Output the [X, Y] coordinate of the center of the cell containing the given text.  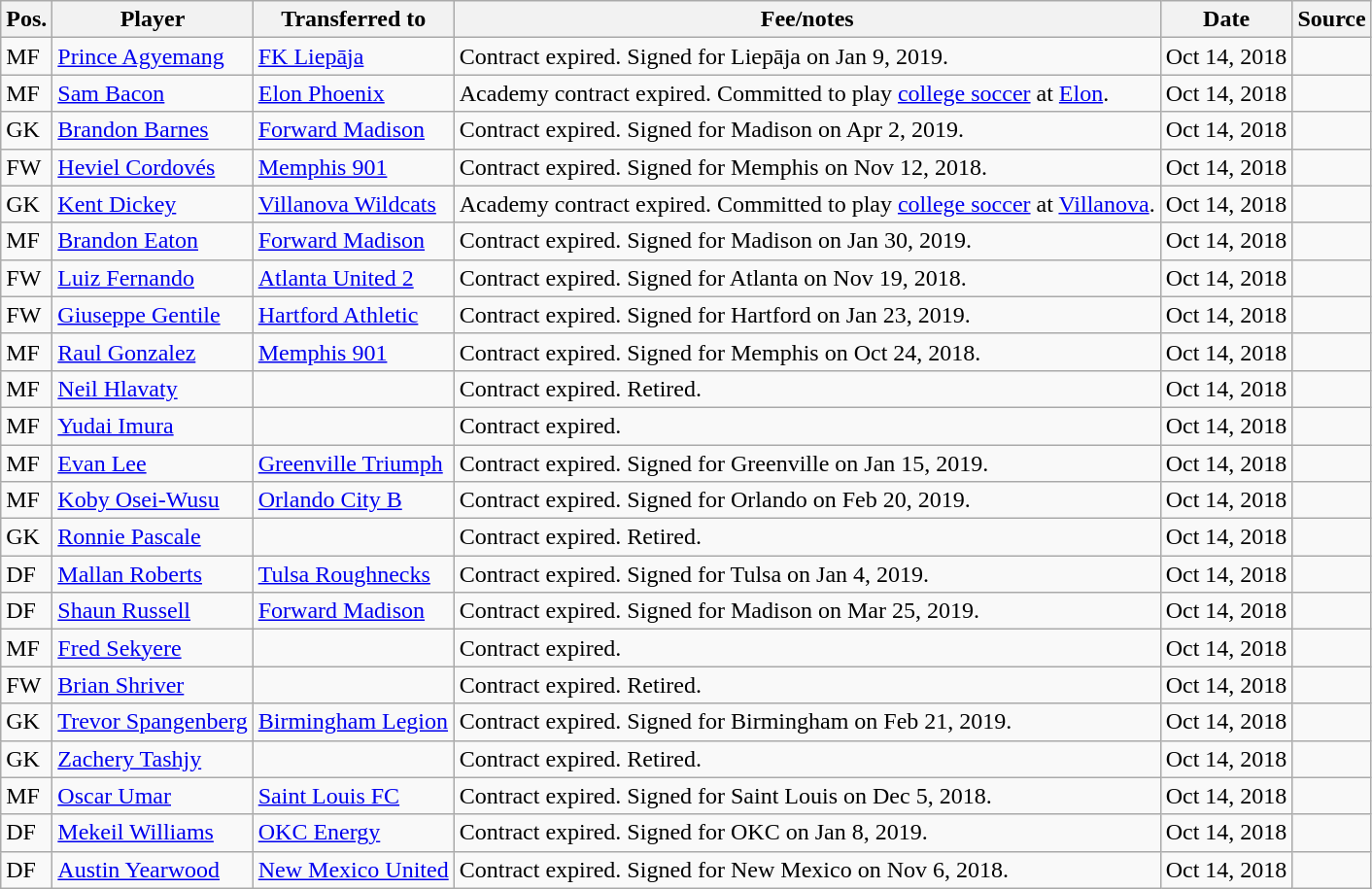
Contract expired. Signed for New Mexico on Nov 6, 2018. [806, 870]
Contract expired. Signed for OKC on Jan 8, 2019. [806, 833]
Prince Agyemang [153, 56]
Birmingham Legion [354, 722]
Contract expired. Signed for Memphis on Nov 12, 2018. [806, 167]
Fee/notes [806, 19]
Academy contract expired. Committed to play college soccer at Villanova. [806, 204]
Contract expired. Signed for Hartford on Jan 23, 2019. [806, 315]
Evan Lee [153, 463]
Contract expired. Signed for Memphis on Oct 24, 2018. [806, 352]
Heviel Cordovés [153, 167]
Villanova Wildcats [354, 204]
Contract expired. Signed for Saint Louis on Dec 5, 2018. [806, 796]
Zachery Tashjy [153, 759]
FK Liepāja [354, 56]
Tulsa Roughnecks [354, 574]
Hartford Athletic [354, 315]
Sam Bacon [153, 93]
Trevor Spangenberg [153, 722]
Contract expired. Signed for Liepāja on Jan 9, 2019. [806, 56]
Atlanta United 2 [354, 278]
Brandon Barnes [153, 130]
Luiz Fernando [153, 278]
Contract expired. Signed for Orlando on Feb 20, 2019. [806, 500]
Contract expired. Signed for Atlanta on Nov 19, 2018. [806, 278]
Contract expired. Signed for Madison on Apr 2, 2019. [806, 130]
Player [153, 19]
Shaun Russell [153, 611]
Orlando City B [354, 500]
Saint Louis FC [354, 796]
Giuseppe Gentile [153, 315]
Contract expired. Signed for Madison on Mar 25, 2019. [806, 611]
Mallan Roberts [153, 574]
Academy contract expired. Committed to play college soccer at Elon. [806, 93]
Contract expired. Signed for Tulsa on Jan 4, 2019. [806, 574]
Elon Phoenix [354, 93]
Source [1331, 19]
OKC Energy [354, 833]
Transferred to [354, 19]
Greenville Triumph [354, 463]
Koby Osei-Wusu [153, 500]
Austin Yearwood [153, 870]
New Mexico United [354, 870]
Contract expired. Signed for Madison on Jan 30, 2019. [806, 241]
Brandon Eaton [153, 241]
Contract expired. Signed for Birmingham on Feb 21, 2019. [806, 722]
Contract expired. Signed for Greenville on Jan 15, 2019. [806, 463]
Raul Gonzalez [153, 352]
Fred Sekyere [153, 648]
Neil Hlavaty [153, 389]
Brian Shriver [153, 685]
Mekeil Williams [153, 833]
Pos. [27, 19]
Ronnie Pascale [153, 537]
Oscar Umar [153, 796]
Yudai Imura [153, 426]
Kent Dickey [153, 204]
Date [1226, 19]
